Pinpoint the cell where the given text exists, returning its (x, y) midpoint coordinate. 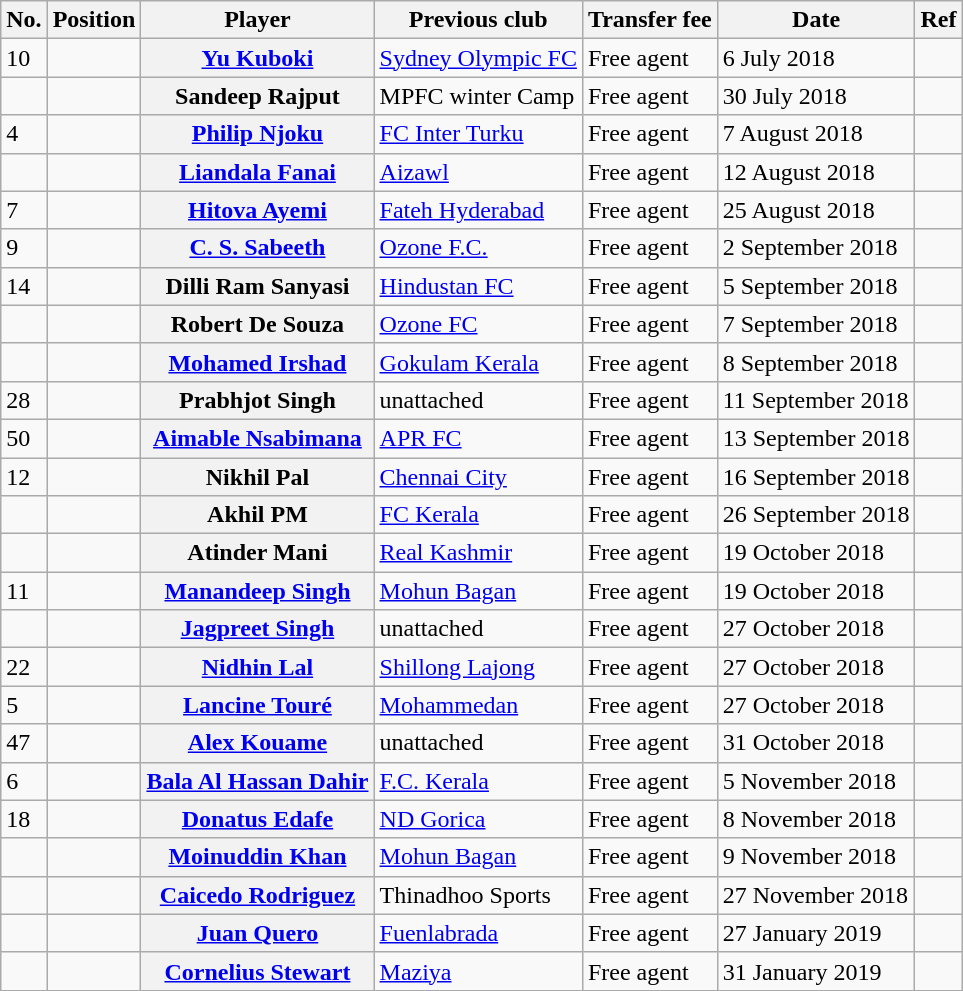
9 (24, 248)
Chennai City (478, 477)
Nikhil Pal (258, 477)
6 (24, 781)
Mohamed Irshad (258, 362)
Fuenlabrada (478, 933)
Hindustan FC (478, 286)
11 September 2018 (816, 400)
25 August 2018 (816, 210)
Bala Al Hassan Dahir (258, 781)
Yu Kuboki (258, 58)
Shillong Lajong (478, 667)
Akhil PM (258, 515)
27 January 2019 (816, 933)
31 January 2019 (816, 971)
Ref (938, 20)
8 September 2018 (816, 362)
Jagpreet Singh (258, 629)
Donatus Edafe (258, 819)
Maziya (478, 971)
7 (24, 210)
ND Gorica (478, 819)
13 September 2018 (816, 438)
27 November 2018 (816, 895)
Moinuddin Khan (258, 857)
Ozone FC (478, 324)
Thinadhoo Sports (478, 895)
18 (24, 819)
Hitova Ayemi (258, 210)
5 (24, 705)
Dilli Ram Sanyasi (258, 286)
Atinder Mani (258, 553)
Aimable Nsabimana (258, 438)
Player (258, 20)
9 November 2018 (816, 857)
12 (24, 477)
Mohammedan (478, 705)
11 (24, 591)
Real Kashmir (478, 553)
Robert De Souza (258, 324)
2 September 2018 (816, 248)
Liandala Fanai (258, 172)
5 November 2018 (816, 781)
Alex Kouame (258, 743)
8 November 2018 (816, 819)
16 September 2018 (816, 477)
Nidhin Lal (258, 667)
Position (94, 20)
6 July 2018 (816, 58)
50 (24, 438)
Date (816, 20)
Gokulam Kerala (478, 362)
Fateh Hyderabad (478, 210)
Juan Quero (258, 933)
Manandeep Singh (258, 591)
C. S. Sabeeth (258, 248)
Aizawl (478, 172)
MPFC winter Camp (478, 96)
22 (24, 667)
Sandeep Rajput (258, 96)
Ozone F.C. (478, 248)
12 August 2018 (816, 172)
FC Inter Turku (478, 134)
5 September 2018 (816, 286)
Philip Njoku (258, 134)
47 (24, 743)
Caicedo Rodriguez (258, 895)
31 October 2018 (816, 743)
APR FC (478, 438)
7 August 2018 (816, 134)
Prabhjot Singh (258, 400)
Lancine Touré (258, 705)
Transfer fee (650, 20)
No. (24, 20)
26 September 2018 (816, 515)
Previous club (478, 20)
10 (24, 58)
F.C. Kerala (478, 781)
14 (24, 286)
Sydney Olympic FC (478, 58)
FC Kerala (478, 515)
7 September 2018 (816, 324)
30 July 2018 (816, 96)
Cornelius Stewart (258, 971)
4 (24, 134)
28 (24, 400)
